For the text-containing cell, return its midpoint in [x, y] coordinate format. 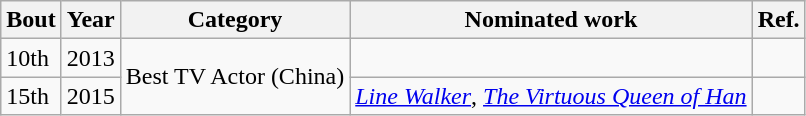
10th [31, 58]
Ref. [778, 20]
Line Walker, The Virtuous Queen of Han [551, 96]
Bout [31, 20]
Category [235, 20]
2015 [90, 96]
2013 [90, 58]
Nominated work [551, 20]
15th [31, 96]
Year [90, 20]
Best TV Actor (China) [235, 77]
